Search for the cell housing the specified text and yield its [X, Y] center coordinate. 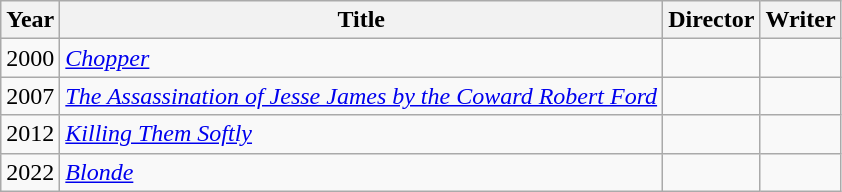
2022 [30, 172]
The Assassination of Jesse James by the Coward Robert Ford [362, 96]
2012 [30, 134]
Blonde [362, 172]
Year [30, 20]
Title [362, 20]
Director [712, 20]
Killing Them Softly [362, 134]
Chopper [362, 58]
Writer [800, 20]
2000 [30, 58]
2007 [30, 96]
